Detect which cell encompasses the target text, then output its [X, Y] center coordinate. 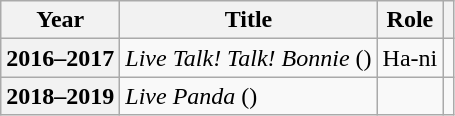
Year [60, 20]
2018–2019 [60, 96]
Title [248, 20]
Live Panda () [248, 96]
Live Talk! Talk! Bonnie () [248, 58]
Ha-ni [410, 58]
2016–2017 [60, 58]
Role [410, 20]
